Scan for the cell matching the given text and deliver its (X, Y) coordinate at center. 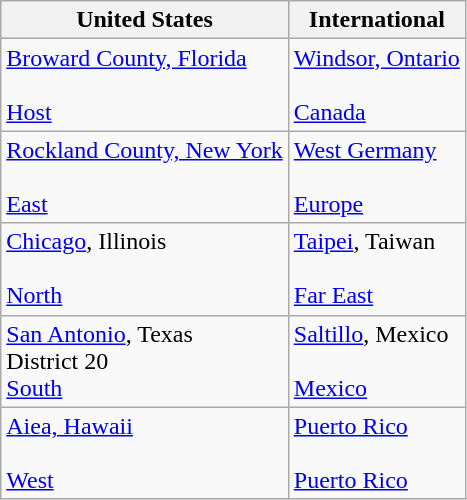
United States (145, 20)
West GermanyEurope (376, 177)
Saltillo, MexicoMexico (376, 361)
Broward County, FloridaHost (145, 85)
San Antonio, TexasDistrict 20South (145, 361)
Chicago, IllinoisNorth (145, 269)
Puerto RicoPuerto Rico (376, 453)
Taipei, TaiwanFar East (376, 269)
International (376, 20)
Aiea, HawaiiWest (145, 453)
Rockland County, New YorkEast (145, 177)
Windsor, OntarioCanada (376, 85)
